Return the [X, Y] coordinate for the center point of the cell that contains the specified text.  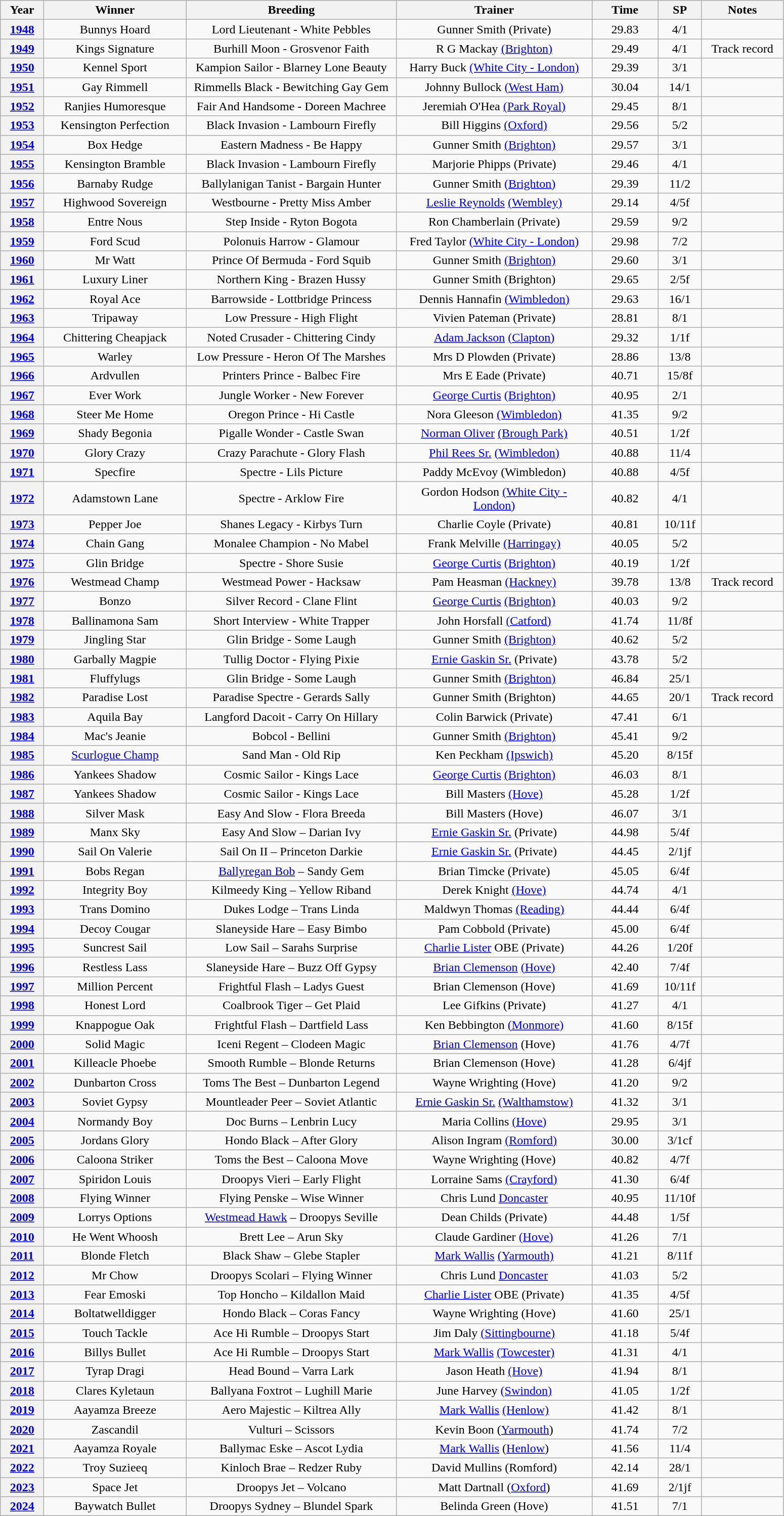
Ford Scud [115, 241]
2012 [22, 1275]
Colin Barwick (Private) [494, 717]
1970 [22, 453]
Slaneyside Hare – Buzz Off Gypsy [291, 967]
Spectre - Shore Susie [291, 563]
Lorraine Sams (Crayford) [494, 1179]
Killeacle Phoebe [115, 1063]
Tripaway [115, 318]
Alison Ingram (Romford) [494, 1140]
Ken Peckham (Ipswich) [494, 755]
Mrs E Eade (Private) [494, 376]
1954 [22, 145]
Droopys Vieri – Early Flight [291, 1179]
Normandy Boy [115, 1121]
Caloona Striker [115, 1159]
46.07 [625, 813]
1961 [22, 280]
1978 [22, 621]
Rimmells Black - Bewitching Gay Gem [291, 87]
Suncrest Sail [115, 948]
Chain Gang [115, 543]
40.62 [625, 640]
Fear Emoski [115, 1294]
30.04 [625, 87]
Box Hedge [115, 145]
Pigalle Wonder - Castle Swan [291, 434]
Ron Chamberlain (Private) [494, 222]
1962 [22, 299]
1985 [22, 755]
Low Pressure - Heron Of The Marshes [291, 357]
Winner [115, 10]
Dunbarton Cross [115, 1082]
Glory Crazy [115, 453]
Kennel Sport [115, 68]
Westmead Hawk – Droopys Seville [291, 1218]
Zascandil [115, 1429]
15/8f [680, 376]
1/5f [680, 1218]
Restless Lass [115, 967]
Bobs Regan [115, 871]
39.78 [625, 582]
Claude Gardiner (Hove) [494, 1237]
SP [680, 10]
Droopys Sydney – Blundel Spark [291, 1506]
29.95 [625, 1121]
45.28 [625, 794]
Kinloch Brae – Redzer Ruby [291, 1467]
Bonzo [115, 601]
Mac's Jeanie [115, 736]
1974 [22, 543]
2024 [22, 1506]
Billys Bullet [115, 1352]
41.05 [625, 1391]
2017 [22, 1371]
1965 [22, 357]
40.51 [625, 434]
2007 [22, 1179]
1953 [22, 125]
Integrity Boy [115, 890]
41.94 [625, 1371]
Trans Domino [115, 909]
28/1 [680, 1467]
1999 [22, 1025]
29.32 [625, 337]
Spiridon Louis [115, 1179]
Blonde Fletch [115, 1256]
41.21 [625, 1256]
1952 [22, 106]
1984 [22, 736]
41.03 [625, 1275]
Frightful Flash – Ladys Guest [291, 986]
1968 [22, 414]
Specfire [115, 472]
2/1 [680, 395]
Kampion Sailor - Blarney Lone Beauty [291, 68]
Noted Crusader - Chittering Cindy [291, 337]
Toms The Best – Dunbarton Legend [291, 1082]
20/1 [680, 698]
Aero Majestic – Kiltrea Ally [291, 1410]
1998 [22, 1006]
Phil Rees Sr. (Wimbledon) [494, 453]
Eastern Madness - Be Happy [291, 145]
41.51 [625, 1506]
46.84 [625, 678]
1959 [22, 241]
1963 [22, 318]
Kings Signature [115, 49]
2019 [22, 1410]
Fluffylugs [115, 678]
Belinda Green (Hove) [494, 1506]
1966 [22, 376]
Head Bound – Varra Lark [291, 1371]
Clares Kyletaun [115, 1391]
44.45 [625, 851]
Sail On II – Princeton Darkie [291, 851]
2020 [22, 1429]
Toms the Best – Caloona Move [291, 1159]
41.30 [625, 1179]
1/20f [680, 948]
7/4f [680, 967]
Ernie Gaskin Sr. (Walthamstow) [494, 1102]
1994 [22, 929]
1/1f [680, 337]
29.59 [625, 222]
Ardvullen [115, 376]
Westmead Power - Hacksaw [291, 582]
Aayamza Royale [115, 1448]
Northern King - Brazen Hussy [291, 280]
1957 [22, 202]
2022 [22, 1467]
1992 [22, 890]
1969 [22, 434]
29.60 [625, 261]
41.76 [625, 1044]
Kensington Perfection [115, 125]
Iceni Regent – Clodeen Magic [291, 1044]
Prince Of Bermuda - Ford Squib [291, 261]
Boltatwelldigger [115, 1314]
Adam Jackson (Clapton) [494, 337]
41.20 [625, 1082]
Luxury Liner [115, 280]
Solid Magic [115, 1044]
Paradise Lost [115, 698]
Fair And Handsome - Doreen Machree [291, 106]
2001 [22, 1063]
Bobcol - Bellini [291, 736]
Westmead Champ [115, 582]
Black Shaw – Glebe Stapler [291, 1256]
Glin Bridge [115, 563]
29.83 [625, 29]
Shanes Legacy - Kirbys Turn [291, 524]
Ballylanigan Tanist - Bargain Hunter [291, 183]
1967 [22, 395]
1958 [22, 222]
Coalbrook Tiger – Get Plaid [291, 1006]
44.48 [625, 1218]
Bill Higgins (Oxford) [494, 125]
29.46 [625, 164]
2016 [22, 1352]
11/8f [680, 621]
14/1 [680, 87]
Lorrys Options [115, 1218]
R G Mackay (Brighton) [494, 49]
1988 [22, 813]
1989 [22, 832]
41.32 [625, 1102]
1960 [22, 261]
8/11f [680, 1256]
Smooth Rumble – Blonde Returns [291, 1063]
Step Inside - Ryton Bogota [291, 222]
Aquila Bay [115, 717]
Troy Suzieeq [115, 1467]
41.18 [625, 1333]
44.65 [625, 698]
6/4jf [680, 1063]
Ballymac Eske – Ascot Lydia [291, 1448]
2015 [22, 1333]
1975 [22, 563]
1972 [22, 498]
40.03 [625, 601]
2005 [22, 1140]
Kevin Boon (Yarmouth) [494, 1429]
Knappogue Oak [115, 1025]
45.41 [625, 736]
Mark Wallis (Towcester) [494, 1352]
41.42 [625, 1410]
Gay Rimmell [115, 87]
Aayamza Breeze [115, 1410]
41.27 [625, 1006]
Ken Bebbington (Monmore) [494, 1025]
Hondo Black – After Glory [291, 1140]
Dukes Lodge – Trans Linda [291, 909]
16/1 [680, 299]
Garbally Magpie [115, 659]
Silver Mask [115, 813]
2006 [22, 1159]
40.81 [625, 524]
1951 [22, 87]
Burhill Moon - Grosvenor Faith [291, 49]
Mr Watt [115, 261]
Lee Gifkins (Private) [494, 1006]
41.56 [625, 1448]
1997 [22, 986]
1993 [22, 909]
Kilmeedy King – Yellow Riband [291, 890]
29.56 [625, 125]
29.57 [625, 145]
Gordon Hodson (White City - London) [494, 498]
Kensington Bramble [115, 164]
2023 [22, 1487]
2009 [22, 1218]
Adamstown Lane [115, 498]
30.00 [625, 1140]
29.98 [625, 241]
2013 [22, 1294]
45.00 [625, 929]
Oregon Prince - Hi Castle [291, 414]
1986 [22, 774]
3/1cf [680, 1140]
1990 [22, 851]
Frightful Flash – Dartfield Lass [291, 1025]
Notes [743, 10]
1996 [22, 967]
Brian Timcke (Private) [494, 871]
44.74 [625, 890]
46.03 [625, 774]
Johnny Bullock (West Ham) [494, 87]
44.26 [625, 948]
28.86 [625, 357]
11/2 [680, 183]
2021 [22, 1448]
2000 [22, 1044]
Brett Lee – Arun Sky [291, 1237]
Dean Childs (Private) [494, 1218]
1971 [22, 472]
Chittering Cheapjack [115, 337]
Maria Collins (Hove) [494, 1121]
Pepper Joe [115, 524]
Barnaby Rudge [115, 183]
Short Interview - White Trapper [291, 621]
Touch Tackle [115, 1333]
Jim Daly (Sittingbourne) [494, 1333]
Marjorie Phipps (Private) [494, 164]
Slaneyside Hare – Easy Bimbo [291, 929]
Nora Gleeson (Wimbledon) [494, 414]
Printers Prince - Balbec Fire [291, 376]
41.26 [625, 1237]
Polonuis Harrow - Glamour [291, 241]
Sand Man - Old Rip [291, 755]
2008 [22, 1198]
Space Jet [115, 1487]
1976 [22, 582]
Steer Me Home [115, 414]
2002 [22, 1082]
1977 [22, 601]
Spectre - Arklow Fire [291, 498]
Derek Knight (Hove) [494, 890]
1981 [22, 678]
2011 [22, 1256]
Time [625, 10]
1956 [22, 183]
Mountleader Peer – Soviet Atlantic [291, 1102]
Crazy Parachute - Glory Flash [291, 453]
40.19 [625, 563]
Vulturi – Scissors [291, 1429]
Pam Cobbold (Private) [494, 929]
29.63 [625, 299]
Lord Lieutenant - White Pebbles [291, 29]
29.45 [625, 106]
Jordans Glory [115, 1140]
28.81 [625, 318]
Paradise Spectre - Gerards Sally [291, 698]
2018 [22, 1391]
Baywatch Bullet [115, 1506]
Langford Dacoit - Carry On Hillary [291, 717]
1973 [22, 524]
Sail On Valerie [115, 851]
1991 [22, 871]
Breeding [291, 10]
1983 [22, 717]
Fred Taylor (White City - London) [494, 241]
2/5f [680, 280]
Paddy McEvoy (Wimbledon) [494, 472]
June Harvey (Swindon) [494, 1391]
40.05 [625, 543]
Jeremiah O'Hea (Park Royal) [494, 106]
Tullig Doctor - Flying Pixie [291, 659]
Mr Chow [115, 1275]
41.31 [625, 1352]
Silver Record - Clane Flint [291, 601]
1948 [22, 29]
Leslie Reynolds (Wembley) [494, 202]
42.14 [625, 1467]
Gunner Smith (Private) [494, 29]
Low Pressure - High Flight [291, 318]
Easy And Slow – Darian Ivy [291, 832]
Easy And Slow - Flora Breeda [291, 813]
John Horsfall (Catford) [494, 621]
Vivien Pateman (Private) [494, 318]
1950 [22, 68]
1980 [22, 659]
Ballyana Foxtrot – Lughill Marie [291, 1391]
45.05 [625, 871]
Tyrap Dragi [115, 1371]
Flying Penske – Wise Winner [291, 1198]
Doc Burns – Lenbrin Lucy [291, 1121]
Decoy Cougar [115, 929]
44.98 [625, 832]
Droopys Jet – Volcano [291, 1487]
Harry Buck (White City - London) [494, 68]
29.49 [625, 49]
Dennis Hannafin (Wimbledon) [494, 299]
Matt Dartnall (Oxford) [494, 1487]
Jason Heath (Hove) [494, 1371]
2010 [22, 1237]
Ballyregan Bob – Sandy Gem [291, 871]
Ranjies Humoresque [115, 106]
David Mullins (Romford) [494, 1467]
40.71 [625, 376]
2003 [22, 1102]
Charlie Coyle (Private) [494, 524]
Top Honcho – Kildallon Maid [291, 1294]
2004 [22, 1121]
1949 [22, 49]
1982 [22, 698]
Scurlogue Champ [115, 755]
Westbourne - Pretty Miss Amber [291, 202]
29.65 [625, 280]
43.78 [625, 659]
Ever Work [115, 395]
42.40 [625, 967]
Million Percent [115, 986]
6/1 [680, 717]
Pam Heasman (Hackney) [494, 582]
Shady Begonia [115, 434]
Mark Wallis (Yarmouth) [494, 1256]
Maldwyn Thomas (Reading) [494, 909]
Spectre - Lils Picture [291, 472]
Honest Lord [115, 1006]
Droopys Scolari – Flying Winner [291, 1275]
44.44 [625, 909]
Barrowside - Lottbridge Princess [291, 299]
Bunnys Hoard [115, 29]
47.41 [625, 717]
Mrs D Plowden (Private) [494, 357]
1979 [22, 640]
1955 [22, 164]
Hondo Black – Coras Fancy [291, 1314]
1995 [22, 948]
He Went Whoosh [115, 1237]
Soviet Gypsy [115, 1102]
Royal Ace [115, 299]
Highwood Sovereign [115, 202]
45.20 [625, 755]
11/10f [680, 1198]
Norman Oliver (Brough Park) [494, 434]
29.14 [625, 202]
Frank Melville (Harringay) [494, 543]
Entre Nous [115, 222]
Warley [115, 357]
41.28 [625, 1063]
Ballinamona Sam [115, 621]
Trainer [494, 10]
1964 [22, 337]
2014 [22, 1314]
Monalee Champion - No Mabel [291, 543]
Manx Sky [115, 832]
Flying Winner [115, 1198]
Year [22, 10]
1987 [22, 794]
Jungle Worker - New Forever [291, 395]
Jingling Star [115, 640]
Low Sail – Sarahs Surprise [291, 948]
